Return the [x, y] coordinate for the center point of the cell that contains the specified text.  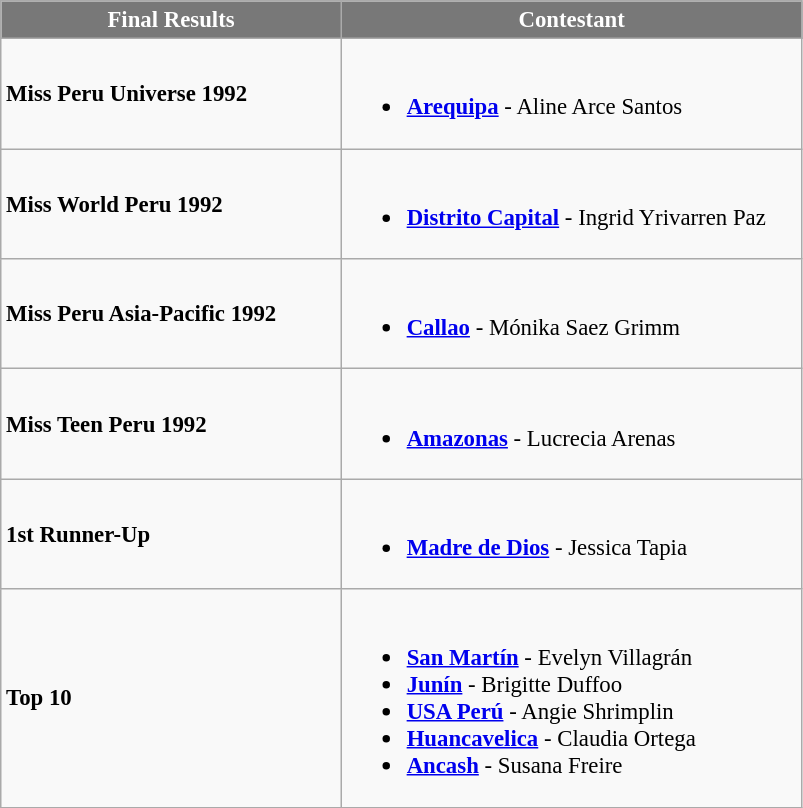
Amazonas - Lucrecia Arenas [572, 424]
Miss Peru Asia-Pacific 1992 [172, 314]
Contestant [572, 20]
Miss Peru Universe 1992 [172, 94]
Miss World Peru 1992 [172, 204]
1st Runner-Up [172, 534]
Miss Teen Peru 1992 [172, 424]
Callao - Mónika Saez Grimm [572, 314]
Final Results [172, 20]
Top 10 [172, 698]
Arequipa - Aline Arce Santos [572, 94]
Distrito Capital - Ingrid Yrivarren Paz [572, 204]
Madre de Dios - Jessica Tapia [572, 534]
San Martín - Evelyn Villagrán Junín - Brigitte Duffoo USA Perú - Angie Shrimplin Huancavelica - Claudia Ortega Ancash - Susana Freire [572, 698]
